Detect which cell encompasses the target text, then output its (x, y) center coordinate. 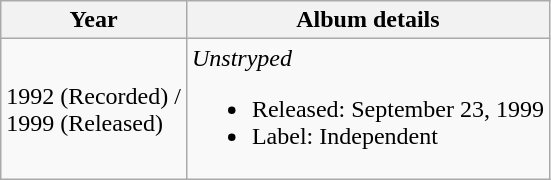
Year (94, 20)
1992 (Recorded) /1999 (Released) (94, 109)
Album details (368, 20)
UnstrypedReleased: September 23, 1999Label: Independent (368, 109)
